Pinpoint the cell where the given text exists, returning its [X, Y] midpoint coordinate. 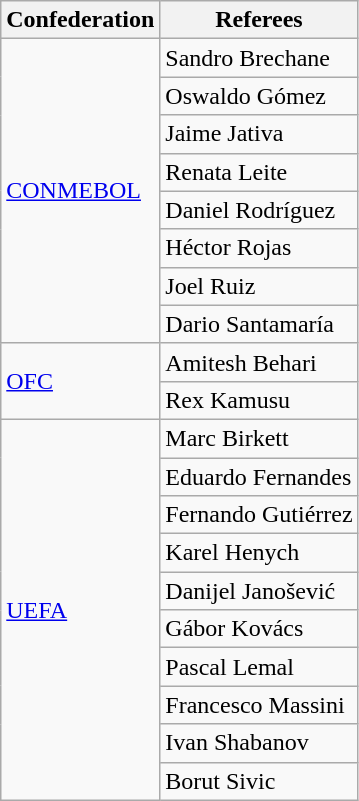
Oswaldo Gómez [259, 96]
Héctor Rojas [259, 248]
Marc Birkett [259, 438]
Danijel Janošević [259, 591]
Amitesh Behari [259, 362]
Dario Santamaría [259, 324]
Sandro Brechane [259, 58]
Pascal Lemal [259, 667]
Eduardo Fernandes [259, 477]
Joel Ruiz [259, 286]
Jaime Jativa [259, 134]
Karel Henych [259, 553]
Rex Kamusu [259, 400]
Borut Sivic [259, 781]
Daniel Rodríguez [259, 210]
UEFA [80, 610]
Renata Leite [259, 172]
Fernando Gutiérrez [259, 515]
Francesco Massini [259, 705]
Gábor Kovács [259, 629]
OFC [80, 381]
Referees [259, 20]
Confederation [80, 20]
CONMEBOL [80, 191]
Ivan Shabanov [259, 743]
